From the cell containing the given text, extract its center point as (x, y) coordinate. 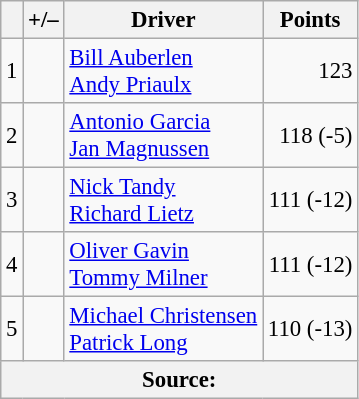
4 (12, 264)
Oliver Gavin Tommy Milner (164, 264)
Michael Christensen Patrick Long (164, 330)
110 (-13) (310, 330)
+/– (44, 20)
3 (12, 200)
1 (12, 72)
Bill Auberlen Andy Priaulx (164, 72)
2 (12, 136)
Antonio Garcia Jan Magnussen (164, 136)
Nick Tandy Richard Lietz (164, 200)
Driver (164, 20)
118 (-5) (310, 136)
123 (310, 72)
Points (310, 20)
5 (12, 330)
